Determine the (X, Y) coordinate at the center of the cell enclosing the given text.  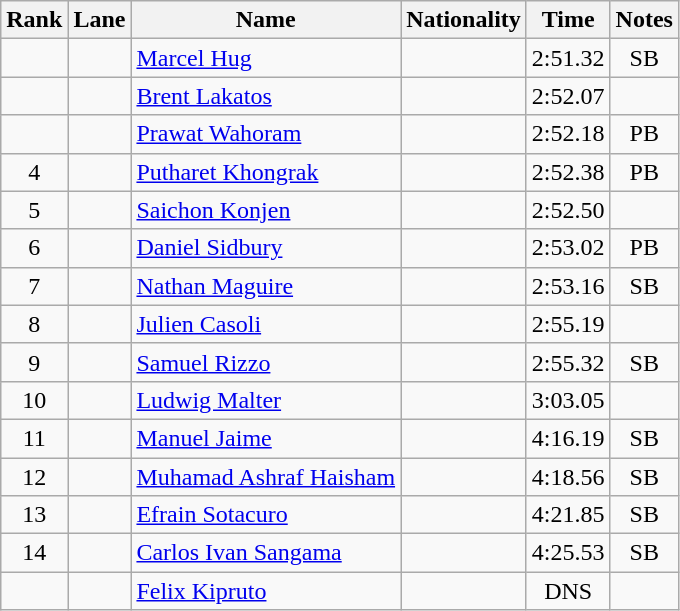
9 (34, 362)
7 (34, 286)
2:53.16 (568, 286)
Manuel Jaime (266, 438)
Nathan Maguire (266, 286)
3:03.05 (568, 400)
Saichon Konjen (266, 210)
2:55.32 (568, 362)
Marcel Hug (266, 58)
2:52.38 (568, 172)
2:52.07 (568, 96)
DNS (568, 591)
5 (34, 210)
Muhamad Ashraf Haisham (266, 477)
8 (34, 324)
Felix Kipruto (266, 591)
4:21.85 (568, 515)
4:16.19 (568, 438)
Notes (644, 20)
Daniel Sidbury (266, 248)
2:51.32 (568, 58)
2:53.02 (568, 248)
Brent Lakatos (266, 96)
Carlos Ivan Sangama (266, 553)
4:18.56 (568, 477)
Julien Casoli (266, 324)
6 (34, 248)
4:25.53 (568, 553)
Nationality (464, 20)
14 (34, 553)
2:55.19 (568, 324)
Time (568, 20)
Ludwig Malter (266, 400)
Rank (34, 20)
2:52.18 (568, 134)
Prawat Wahoram (266, 134)
Name (266, 20)
12 (34, 477)
Efrain Sotacuro (266, 515)
11 (34, 438)
2:52.50 (568, 210)
10 (34, 400)
Putharet Khongrak (266, 172)
4 (34, 172)
Samuel Rizzo (266, 362)
Lane (100, 20)
13 (34, 515)
